Locate the cell with the specified text and output its [x, y] center coordinate. 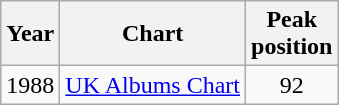
Peakposition [292, 34]
UK Albums Chart [153, 85]
Year [30, 34]
92 [292, 85]
Chart [153, 34]
1988 [30, 85]
